Detect which cell encompasses the target text, then output its [X, Y] center coordinate. 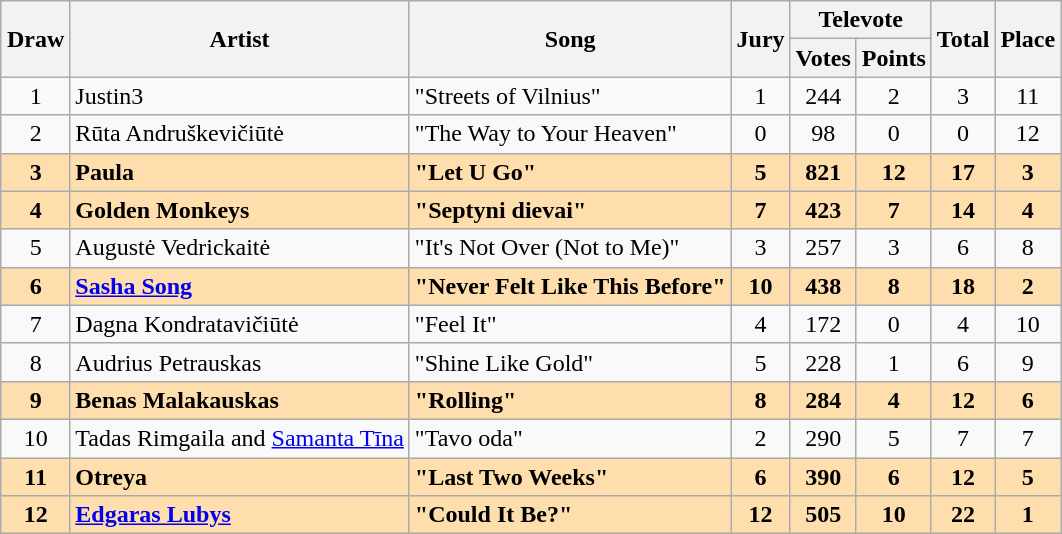
17 [963, 172]
18 [963, 286]
Edgaras Lubys [240, 515]
"Could It Be?" [570, 515]
821 [823, 172]
423 [823, 210]
Rūta Andruškevičiūtė [240, 134]
"Streets of Vilnius" [570, 96]
Audrius Petrauskas [240, 362]
Artist [240, 39]
98 [823, 134]
Place [1028, 39]
"Never Felt Like This Before" [570, 286]
Song [570, 39]
Augustė Vedrickaitė [240, 248]
"Feel It" [570, 324]
Jury [760, 39]
Tadas Rimgaila and Samanta Tīna [240, 438]
228 [823, 362]
Dagna Kondratavičiūtė [240, 324]
438 [823, 286]
Draw [35, 39]
Televote [860, 20]
Votes [823, 58]
"Shine Like Gold" [570, 362]
257 [823, 248]
290 [823, 438]
"Last Two Weeks" [570, 477]
"The Way to Your Heaven" [570, 134]
14 [963, 210]
"Let U Go" [570, 172]
Total [963, 39]
172 [823, 324]
"Rolling" [570, 400]
505 [823, 515]
"Septyni dievai" [570, 210]
22 [963, 515]
Sasha Song [240, 286]
Otreya [240, 477]
"Tavo oda" [570, 438]
284 [823, 400]
244 [823, 96]
Paula [240, 172]
390 [823, 477]
Golden Monkeys [240, 210]
Benas Malakauskas [240, 400]
"It's Not Over (Not to Me)" [570, 248]
Justin3 [240, 96]
Points [894, 58]
